Pinpoint the cell where the given text exists, returning its [X, Y] midpoint coordinate. 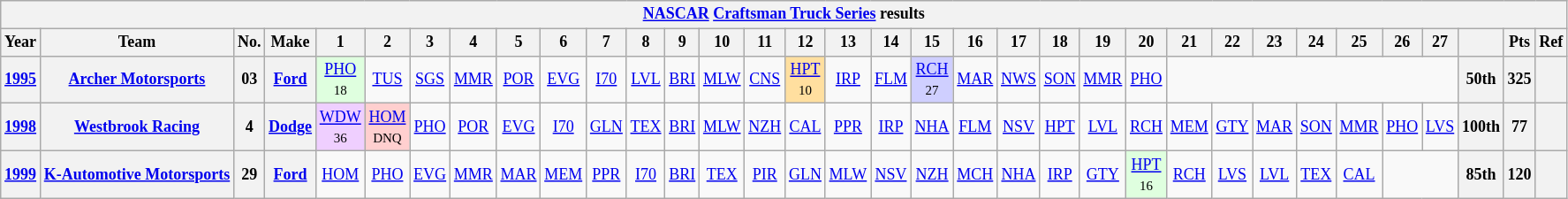
HPT [1060, 127]
3 [430, 42]
03 [249, 80]
MCH [975, 174]
16 [975, 42]
2 [387, 42]
Dodge [291, 127]
17 [1019, 42]
1999 [21, 174]
13 [848, 42]
1998 [21, 127]
325 [1519, 80]
22 [1232, 42]
19 [1102, 42]
24 [1316, 42]
100th [1481, 127]
Team [136, 42]
6 [564, 42]
CNS [765, 80]
8 [646, 42]
23 [1275, 42]
85th [1481, 174]
Pts [1519, 42]
PIR [765, 174]
No. [249, 42]
Archer Motorsports [136, 80]
NWS [1019, 80]
29 [249, 174]
15 [932, 42]
120 [1519, 174]
26 [1403, 42]
WDW36 [340, 127]
7 [607, 42]
9 [682, 42]
1 [340, 42]
HPT10 [806, 80]
12 [806, 42]
SGS [430, 80]
HOMDNQ [387, 127]
RCH27 [932, 80]
50th [1481, 80]
27 [1440, 42]
18 [1060, 42]
Make [291, 42]
20 [1147, 42]
HPT16 [1147, 174]
25 [1359, 42]
Year [21, 42]
77 [1519, 127]
1995 [21, 80]
14 [891, 42]
10 [723, 42]
K-Automotive Motorsports [136, 174]
Westbrook Racing [136, 127]
NASCAR Craftsman Truck Series results [784, 14]
TUS [387, 80]
5 [519, 42]
HOM [340, 174]
21 [1189, 42]
Ref [1551, 42]
11 [765, 42]
PHO18 [340, 80]
